Detect which cell encompasses the target text, then output its (x, y) center coordinate. 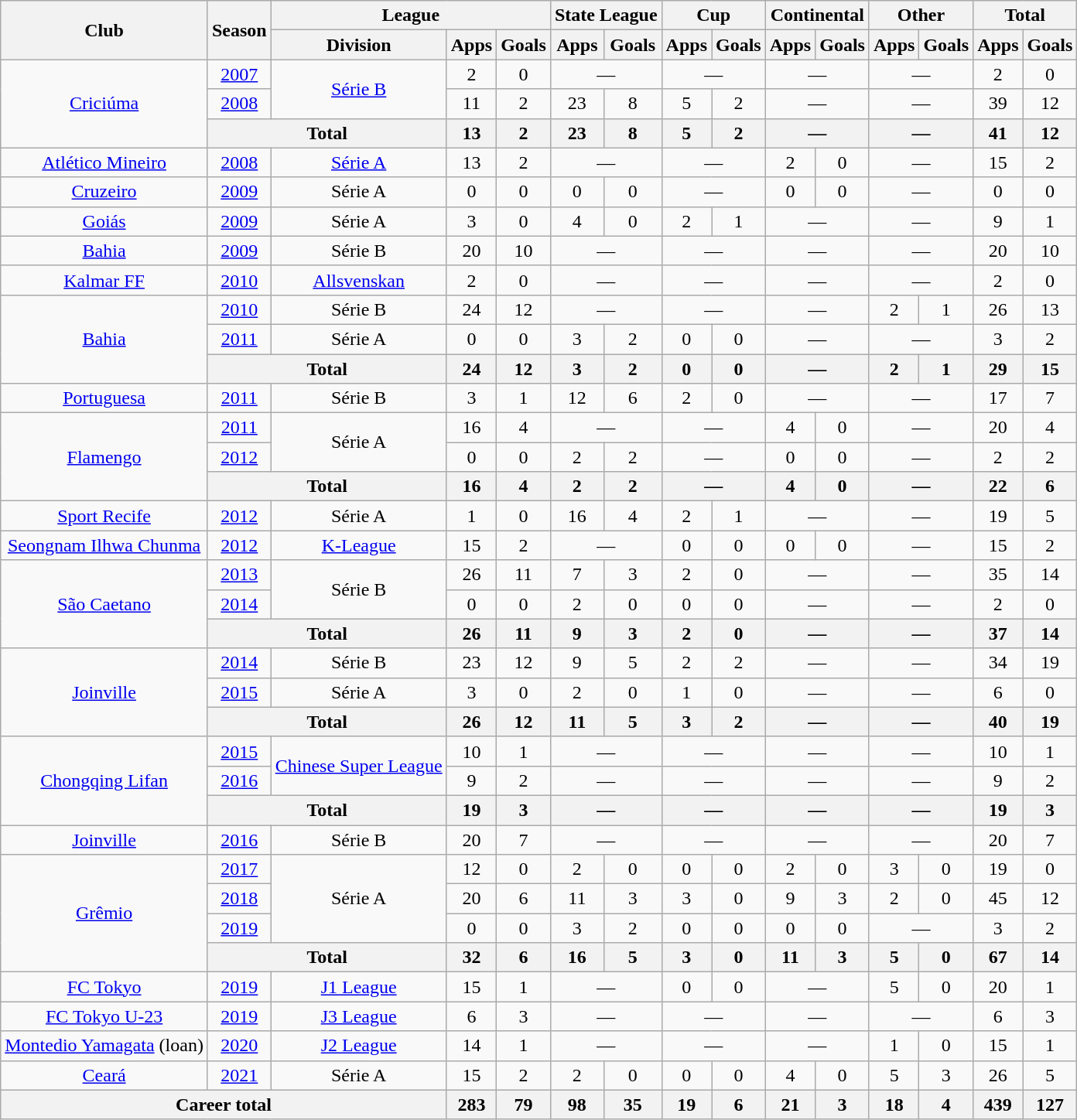
Atlético Mineiro (104, 162)
Sport Recife (104, 516)
Allsvenskan (359, 280)
21 (790, 1105)
FC Tokyo (104, 987)
Kalmar FF (104, 280)
37 (998, 633)
439 (998, 1105)
17 (998, 398)
Season (239, 30)
Chinese Super League (359, 766)
67 (998, 958)
Portuguesa (104, 398)
J3 League (359, 1016)
Career total (224, 1105)
FC Tokyo U-23 (104, 1016)
40 (998, 722)
State League (606, 15)
Montedio Yamagata (loan) (104, 1046)
Ceará (104, 1075)
2007 (239, 74)
Seongnam Ilhwa Chunma (104, 545)
2021 (239, 1075)
Other (921, 15)
22 (998, 487)
2017 (239, 869)
J2 League (359, 1046)
Goiás (104, 221)
Club (104, 30)
League (410, 15)
2020 (239, 1046)
K-League (359, 545)
29 (998, 369)
Division (359, 45)
Grêmio (104, 913)
18 (894, 1105)
Continental (817, 15)
Cruzeiro (104, 192)
32 (471, 958)
41 (998, 133)
Cup (713, 15)
Criciúma (104, 104)
34 (998, 663)
39 (998, 104)
2018 (239, 899)
79 (524, 1105)
98 (577, 1105)
45 (998, 899)
2013 (239, 575)
Flamengo (104, 457)
J1 League (359, 987)
283 (471, 1105)
São Caetano (104, 604)
Chongqing Lifan (104, 780)
127 (1050, 1105)
